Search for the cell housing the specified text and yield its [x, y] center coordinate. 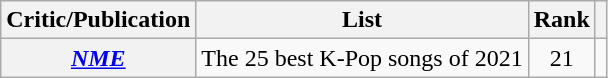
List [362, 20]
Critic/Publication [98, 20]
Rank [562, 20]
NME [98, 58]
21 [562, 58]
The 25 best K-Pop songs of 2021 [362, 58]
